Identify which cell holds the provided text, then report its (x, y) central coordinate. 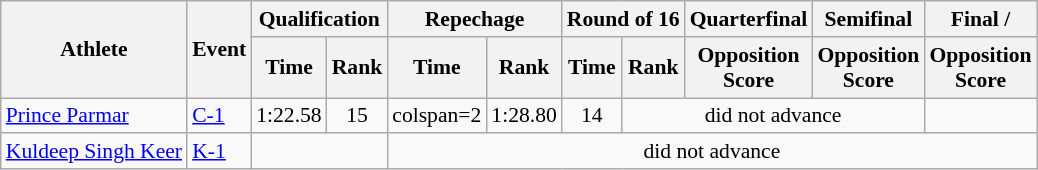
Qualification (319, 19)
Quarterfinal (749, 19)
1:28.80 (524, 116)
Prince Parmar (94, 116)
K-1 (219, 152)
14 (592, 116)
Athlete (94, 50)
Repechage (474, 19)
Event (219, 50)
Semifinal (868, 19)
colspan=2 (436, 116)
1:22.58 (288, 116)
Round of 16 (624, 19)
Kuldeep Singh Keer (94, 152)
15 (358, 116)
Final / (980, 19)
C-1 (219, 116)
